Find where the given text appears and provide that cell's center as (x, y) coordinate. 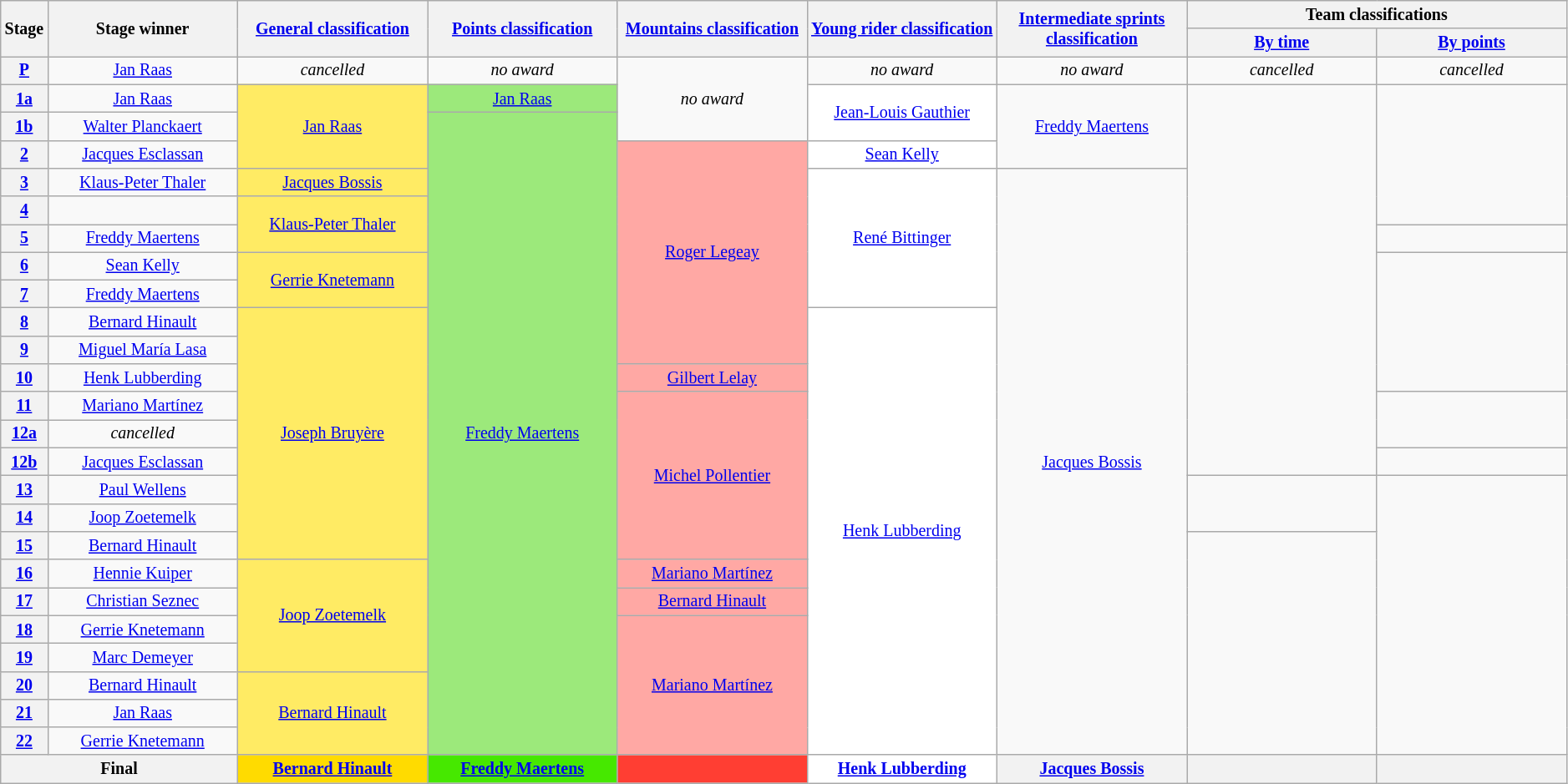
7 (24, 294)
Young rider classification (902, 28)
By points (1472, 43)
Christian Seznec (142, 601)
General classification (332, 28)
18 (24, 630)
Hennie Kuiper (142, 573)
Paul Wellens (142, 489)
16 (24, 573)
10 (24, 377)
20 (24, 685)
Walter Planckaert (142, 127)
Roger Legeay (712, 252)
17 (24, 601)
Final (119, 770)
Marc Demeyer (142, 658)
9 (24, 351)
Mountains classification (712, 28)
1b (24, 127)
14 (24, 518)
21 (24, 713)
2 (24, 154)
1a (24, 99)
Jean-Louis Gauthier (902, 112)
12b (24, 463)
5 (24, 239)
Miguel María Lasa (142, 351)
Michel Pollentier (712, 476)
Team classifications (1377, 15)
Gilbert Lelay (712, 377)
13 (24, 489)
8 (24, 322)
12a (24, 434)
Stage (24, 28)
3 (24, 182)
Stage winner (142, 28)
Joseph Bruyère (332, 434)
19 (24, 658)
By time (1281, 43)
4 (24, 210)
6 (24, 266)
René Bittinger (902, 239)
11 (24, 406)
P (24, 70)
Intermediate sprints classification (1091, 28)
22 (24, 741)
15 (24, 546)
Points classification (523, 28)
